For the text-containing cell, return its midpoint in [x, y] coordinate format. 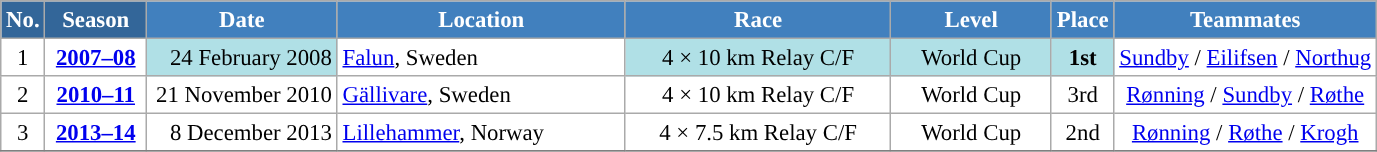
Lillehammer, Norway [481, 133]
Gällivare, Sweden [481, 95]
Falun, Sweden [481, 58]
Date [242, 20]
2nd [1082, 133]
2013–14 [96, 133]
8 December 2013 [242, 133]
Level [972, 20]
Rønning / Sundby / Røthe [1246, 95]
2007–08 [96, 58]
2 [23, 95]
Sundby / Eilifsen / Northug [1246, 58]
24 February 2008 [242, 58]
Place [1082, 20]
1 [23, 58]
No. [23, 20]
Teammates [1246, 20]
Season [96, 20]
3rd [1082, 95]
Location [481, 20]
2010–11 [96, 95]
1st [1082, 58]
Race [758, 20]
3 [23, 133]
Rønning / Røthe / Krogh [1246, 133]
21 November 2010 [242, 95]
4 × 7.5 km Relay C/F [758, 133]
